For the text-containing cell, return its midpoint in [X, Y] coordinate format. 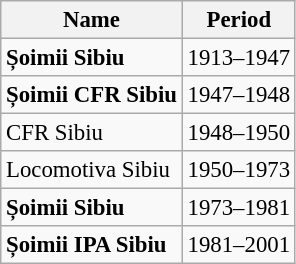
1947–1948 [238, 95]
1948–1950 [238, 133]
Șoimii IPA Sibiu [92, 245]
1981–2001 [238, 245]
1950–1973 [238, 170]
CFR Sibiu [92, 133]
1973–1981 [238, 208]
Period [238, 20]
1913–1947 [238, 58]
Șoimii CFR Sibiu [92, 95]
Locomotiva Sibiu [92, 170]
Name [92, 20]
